Scan for the cell matching the given text and deliver its [X, Y] coordinate at center. 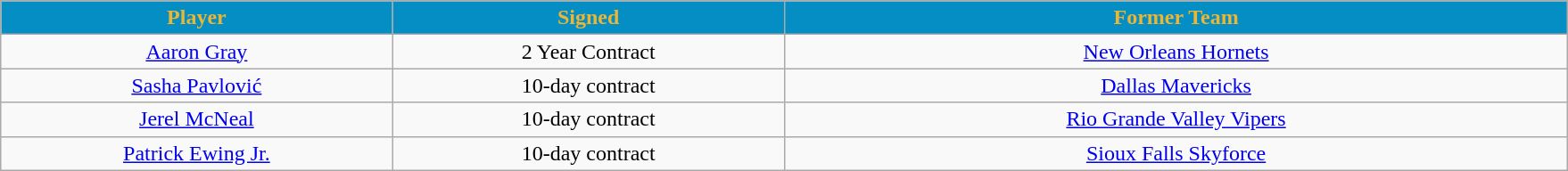
Aaron Gray [196, 52]
Player [196, 18]
Sasha Pavlović [196, 85]
Patrick Ewing Jr. [196, 153]
Rio Grande Valley Vipers [1176, 119]
New Orleans Hornets [1176, 52]
Former Team [1176, 18]
Jerel McNeal [196, 119]
Sioux Falls Skyforce [1176, 153]
2 Year Contract [589, 52]
Signed [589, 18]
Dallas Mavericks [1176, 85]
